Search for the cell housing the specified text and yield its (X, Y) center coordinate. 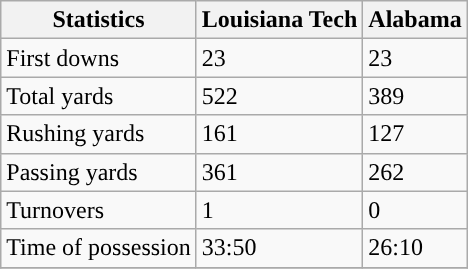
262 (415, 172)
Alabama (415, 20)
1 (279, 210)
Time of possession (99, 248)
Passing yards (99, 172)
First downs (99, 58)
389 (415, 96)
Rushing yards (99, 134)
33:50 (279, 248)
161 (279, 134)
522 (279, 96)
26:10 (415, 248)
Statistics (99, 20)
361 (279, 172)
Louisiana Tech (279, 20)
Total yards (99, 96)
127 (415, 134)
Turnovers (99, 210)
0 (415, 210)
